For the text-containing cell, return its midpoint in (x, y) coordinate format. 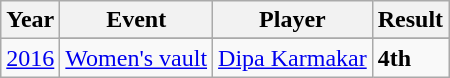
Player (293, 20)
Women's vault (136, 58)
Event (136, 20)
4th (410, 58)
Dipa Karmakar (293, 58)
2016 (30, 58)
Result (410, 20)
Year (30, 20)
